Detect which cell encompasses the target text, then output its (x, y) center coordinate. 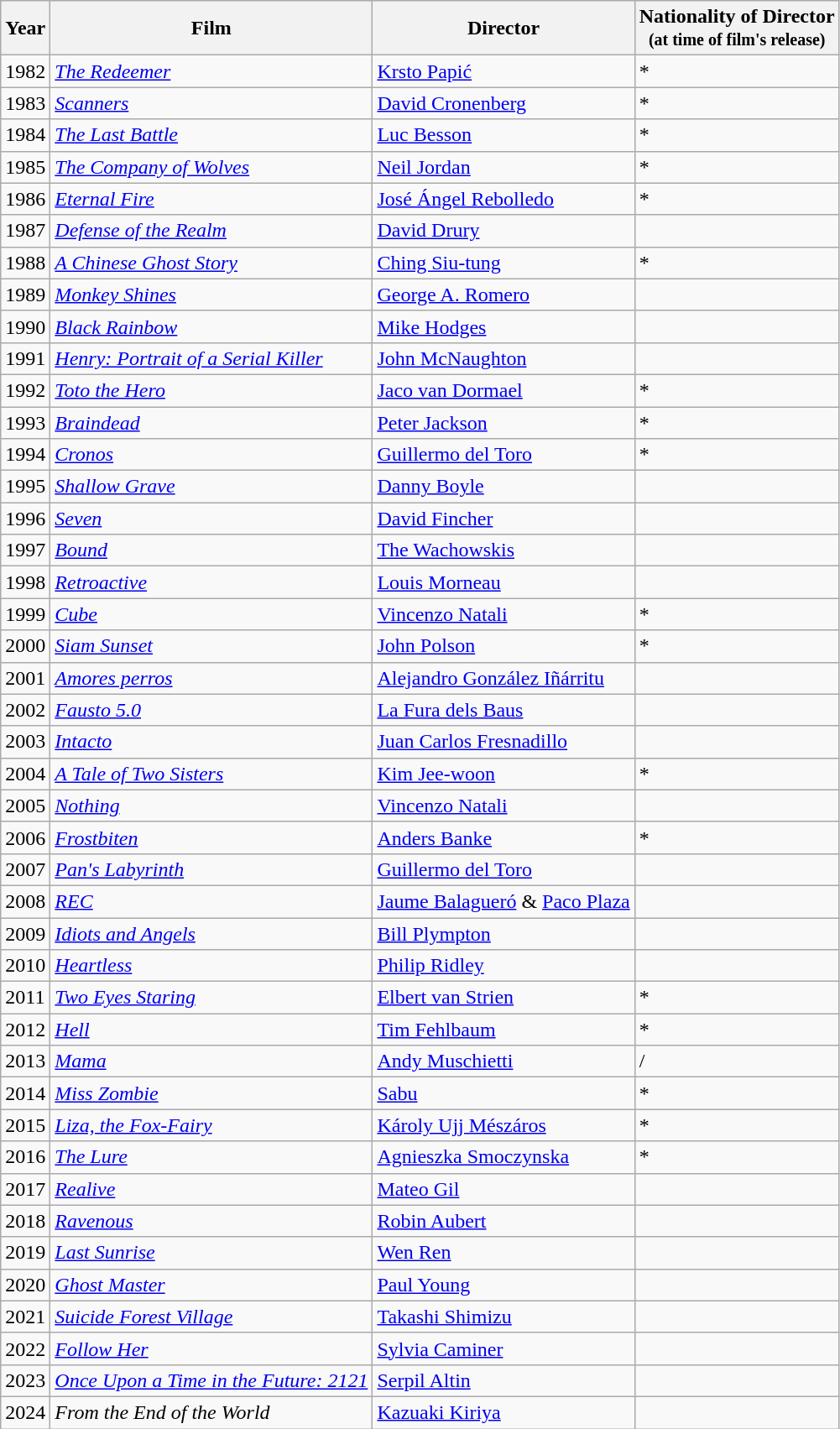
Realive (211, 1189)
Danny Boyle (503, 487)
Pan's Labyrinth (211, 869)
Scanners (211, 103)
1985 (25, 167)
The Company of Wolves (211, 167)
Fausto 5.0 (211, 710)
2007 (25, 869)
Hell (211, 1030)
2012 (25, 1030)
2011 (25, 998)
Nothing (211, 806)
La Fura dels Baus (503, 710)
1982 (25, 71)
2006 (25, 837)
Ghost Master (211, 1285)
Jaco van Dormael (503, 390)
2024 (25, 1412)
1990 (25, 326)
The Last Battle (211, 135)
Nationality of Director(at time of film's release) (737, 29)
Elbert van Strien (503, 998)
Intacto (211, 742)
Seven (211, 519)
Serpil Altin (503, 1380)
From the End of the World (211, 1412)
2018 (25, 1221)
/ (737, 1061)
2022 (25, 1348)
Krsto Papić (503, 71)
Last Sunrise (211, 1253)
1998 (25, 582)
Shallow Grave (211, 487)
2008 (25, 901)
Andy Muschietti (503, 1061)
1983 (25, 103)
Liza, the Fox-Fairy (211, 1125)
Film (211, 29)
1988 (25, 263)
2015 (25, 1125)
Paul Young (503, 1285)
The Lure (211, 1157)
1989 (25, 295)
1986 (25, 199)
Mama (211, 1061)
Cronos (211, 455)
Louis Morneau (503, 582)
Heartless (211, 966)
Neil Jordan (503, 167)
1996 (25, 519)
2003 (25, 742)
David Fincher (503, 519)
2013 (25, 1061)
Peter Jackson (503, 422)
1995 (25, 487)
Mateo Gil (503, 1189)
Braindead (211, 422)
Robin Aubert (503, 1221)
A Tale of Two Sisters (211, 774)
Luc Besson (503, 135)
Philip Ridley (503, 966)
Retroactive (211, 582)
Agnieszka Smoczynska (503, 1157)
2021 (25, 1317)
Károly Ujj Mészáros (503, 1125)
Frostbiten (211, 837)
1999 (25, 614)
The Redeemer (211, 71)
José Ángel Rebolledo (503, 199)
Toto the Hero (211, 390)
Suicide Forest Village (211, 1317)
Takashi Shimizu (503, 1317)
2014 (25, 1093)
Director (503, 29)
1991 (25, 358)
Anders Banke (503, 837)
Siam Sunset (211, 646)
2004 (25, 774)
Kazuaki Kiriya (503, 1412)
Henry: Portrait of a Serial Killer (211, 358)
Amores perros (211, 678)
Year (25, 29)
Ching Siu-tung (503, 263)
2001 (25, 678)
2019 (25, 1253)
2009 (25, 934)
Defense of the Realm (211, 231)
Eternal Fire (211, 199)
2023 (25, 1380)
2016 (25, 1157)
REC (211, 901)
Monkey Shines (211, 295)
Black Rainbow (211, 326)
The Wachowskis (503, 550)
1987 (25, 231)
Wen Ren (503, 1253)
Idiots and Angels (211, 934)
1994 (25, 455)
Miss Zombie (211, 1093)
Sabu (503, 1093)
Cube (211, 614)
Sylvia Caminer (503, 1348)
Alejandro González Iñárritu (503, 678)
1984 (25, 135)
Once Upon a Time in the Future: 2121 (211, 1380)
1993 (25, 422)
2017 (25, 1189)
Follow Her (211, 1348)
David Cronenberg (503, 103)
1997 (25, 550)
Kim Jee-woon (503, 774)
Ravenous (211, 1221)
Bound (211, 550)
Mike Hodges (503, 326)
2002 (25, 710)
Juan Carlos Fresnadillo (503, 742)
John Polson (503, 646)
2005 (25, 806)
Tim Fehlbaum (503, 1030)
John McNaughton (503, 358)
Two Eyes Staring (211, 998)
George A. Romero (503, 295)
A Chinese Ghost Story (211, 263)
Jaume Balagueró & Paco Plaza (503, 901)
2020 (25, 1285)
David Drury (503, 231)
2010 (25, 966)
1992 (25, 390)
2000 (25, 646)
Bill Plympton (503, 934)
